Provide the (x, y) coordinate of the cell's center where the given text is located.  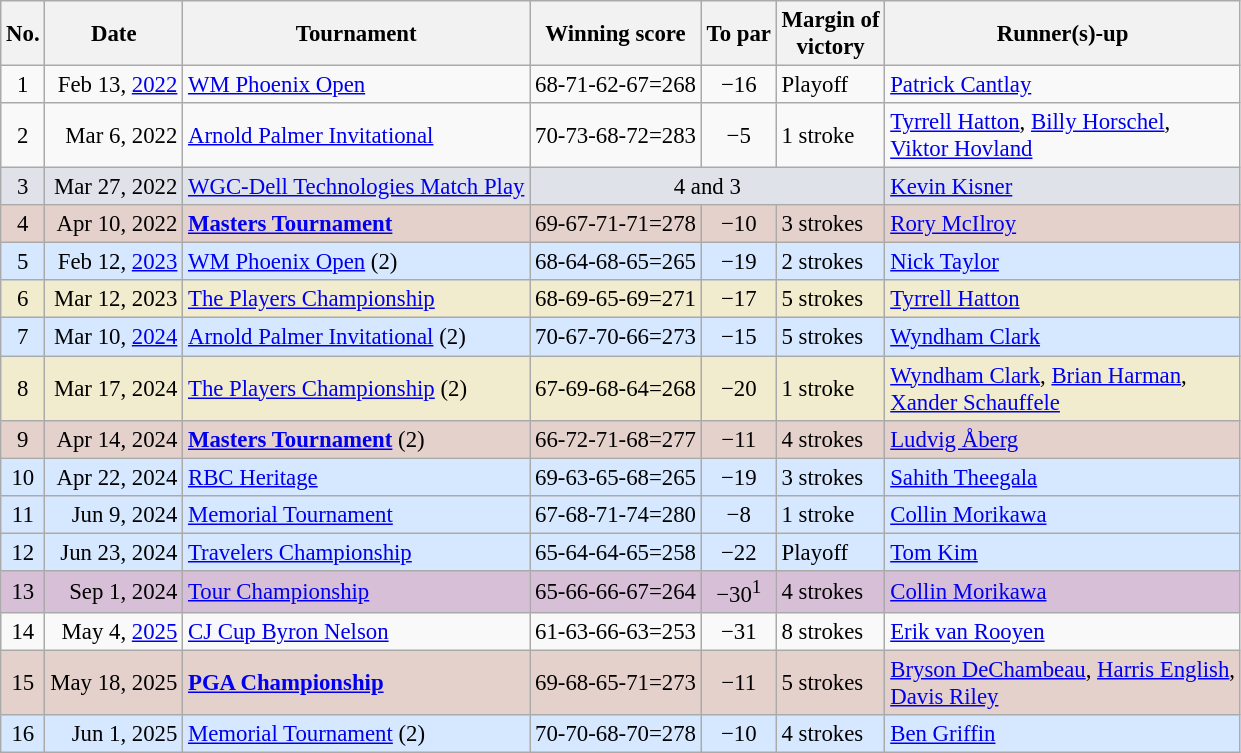
Winning score (616, 34)
Jun 9, 2024 (114, 514)
9 (23, 439)
Feb 12, 2023 (114, 262)
Tour Championship (356, 592)
−15 (738, 337)
WM Phoenix Open (2) (356, 262)
61-63-66-63=253 (616, 632)
The Players Championship (356, 299)
Mar 6, 2022 (114, 136)
−20 (738, 388)
−22 (738, 552)
13 (23, 592)
11 (23, 514)
Patrick Cantlay (1062, 85)
Erik van Rooyen (1062, 632)
Sep 1, 2024 (114, 592)
Memorial Tournament (2) (356, 734)
Arnold Palmer Invitational (356, 136)
Apr 10, 2022 (114, 224)
−17 (738, 299)
WGC-Dell Technologies Match Play (356, 187)
Rory McIlroy (1062, 224)
No. (23, 34)
Mar 12, 2023 (114, 299)
69-67-71-71=278 (616, 224)
16 (23, 734)
70-70-68-70=278 (616, 734)
65-64-64-65=258 (616, 552)
65-66-66-67=264 (616, 592)
Margin ofvictory (830, 34)
3 (23, 187)
68-71-62-67=268 (616, 85)
2 (23, 136)
6 (23, 299)
69-68-65-71=273 (616, 682)
Tyrrell Hatton, Billy Horschel, Viktor Hovland (1062, 136)
Tyrrell Hatton (1062, 299)
Jun 1, 2025 (114, 734)
Apr 22, 2024 (114, 477)
Mar 27, 2022 (114, 187)
67-68-71-74=280 (616, 514)
8 (23, 388)
CJ Cup Byron Nelson (356, 632)
Ludvig Åberg (1062, 439)
68-64-68-65=265 (616, 262)
Bryson DeChambeau, Harris English, Davis Riley (1062, 682)
70-67-70-66=273 (616, 337)
70-73-68-72=283 (616, 136)
1 (23, 85)
7 (23, 337)
Memorial Tournament (356, 514)
67-69-68-64=268 (616, 388)
Apr 14, 2024 (114, 439)
−31 (738, 632)
Feb 13, 2022 (114, 85)
69-63-65-68=265 (616, 477)
−301 (738, 592)
Mar 10, 2024 (114, 337)
Sahith Theegala (1062, 477)
Kevin Kisner (1062, 187)
10 (23, 477)
Date (114, 34)
WM Phoenix Open (356, 85)
14 (23, 632)
4 and 3 (708, 187)
−16 (738, 85)
May 18, 2025 (114, 682)
Ben Griffin (1062, 734)
15 (23, 682)
Arnold Palmer Invitational (2) (356, 337)
Jun 23, 2024 (114, 552)
Wyndham Clark, Brian Harman, Xander Schauffele (1062, 388)
Wyndham Clark (1062, 337)
Nick Taylor (1062, 262)
12 (23, 552)
68-69-65-69=271 (616, 299)
2 strokes (830, 262)
−8 (738, 514)
66-72-71-68=277 (616, 439)
Tournament (356, 34)
8 strokes (830, 632)
PGA Championship (356, 682)
4 (23, 224)
Mar 17, 2024 (114, 388)
Masters Tournament (2) (356, 439)
To par (738, 34)
RBC Heritage (356, 477)
−5 (738, 136)
May 4, 2025 (114, 632)
Tom Kim (1062, 552)
Runner(s)-up (1062, 34)
Travelers Championship (356, 552)
Masters Tournament (356, 224)
The Players Championship (2) (356, 388)
5 (23, 262)
